Identify which cell holds the provided text, then report its (X, Y) central coordinate. 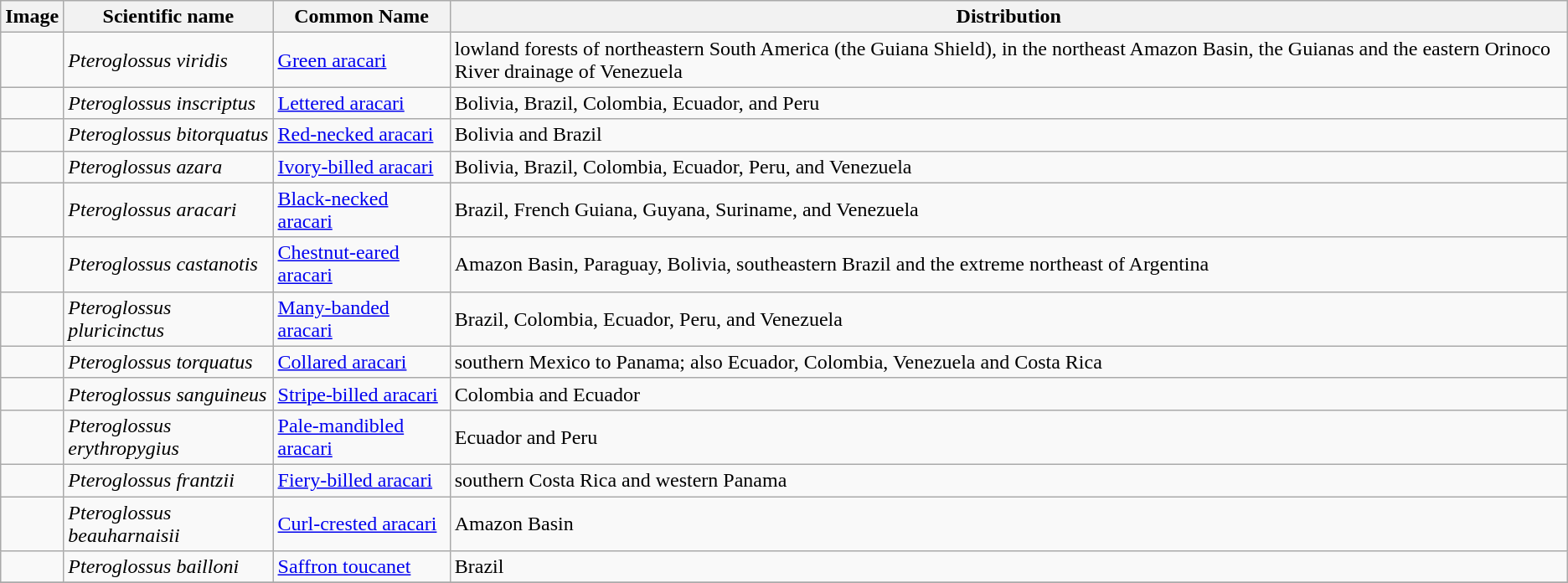
Pteroglossus bailloni (168, 567)
Green aracari (362, 60)
Pteroglossus aracari (168, 209)
Fiery-billed aracari (362, 480)
Bolivia and Brazil (1008, 135)
Pteroglossus viridis (168, 60)
Scientific name (168, 17)
Pteroglossus inscriptus (168, 103)
Brazil, Colombia, Ecuador, Peru, and Venezuela (1008, 318)
Ecuador and Peru (1008, 437)
Pale-mandibled aracari (362, 437)
Brazil (1008, 567)
Chestnut-eared aracari (362, 265)
Curl-crested aracari (362, 523)
Bolivia, Brazil, Colombia, Ecuador, and Peru (1008, 103)
Pteroglossus azara (168, 167)
Pteroglossus bitorquatus (168, 135)
Brazil, French Guiana, Guyana, Suriname, and Venezuela (1008, 209)
Pteroglossus frantzii (168, 480)
Common Name (362, 17)
southern Costa Rica and western Panama (1008, 480)
Colombia and Ecuador (1008, 394)
Distribution (1008, 17)
Amazon Basin (1008, 523)
southern Mexico to Panama; also Ecuador, Colombia, Venezuela and Costa Rica (1008, 362)
Image (32, 17)
Stripe-billed aracari (362, 394)
Pteroglossus pluricinctus (168, 318)
Pteroglossus torquatus (168, 362)
Many-banded aracari (362, 318)
Lettered aracari (362, 103)
Pteroglossus castanotis (168, 265)
Pteroglossus erythropygius (168, 437)
Pteroglossus beauharnaisii (168, 523)
Red-necked aracari (362, 135)
Collared aracari (362, 362)
Pteroglossus sanguineus (168, 394)
Amazon Basin, Paraguay, Bolivia, southeastern Brazil and the extreme northeast of Argentina (1008, 265)
Saffron toucanet (362, 567)
Black-necked aracari (362, 209)
Ivory-billed aracari (362, 167)
Bolivia, Brazil, Colombia, Ecuador, Peru, and Venezuela (1008, 167)
